Determine the [X, Y] coordinate at the center of the cell enclosing the given text.  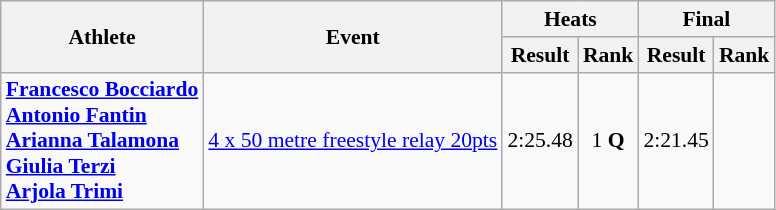
1 Q [608, 141]
Event [352, 36]
Athlete [102, 36]
4 x 50 metre freestyle relay 20pts [352, 141]
Final [706, 19]
2:21.45 [676, 141]
Heats [570, 19]
2:25.48 [540, 141]
Francesco BocciardoAntonio FantinArianna TalamonaGiulia TerziArjola Trimi [102, 141]
